Scan for the cell matching the given text and deliver its [X, Y] coordinate at center. 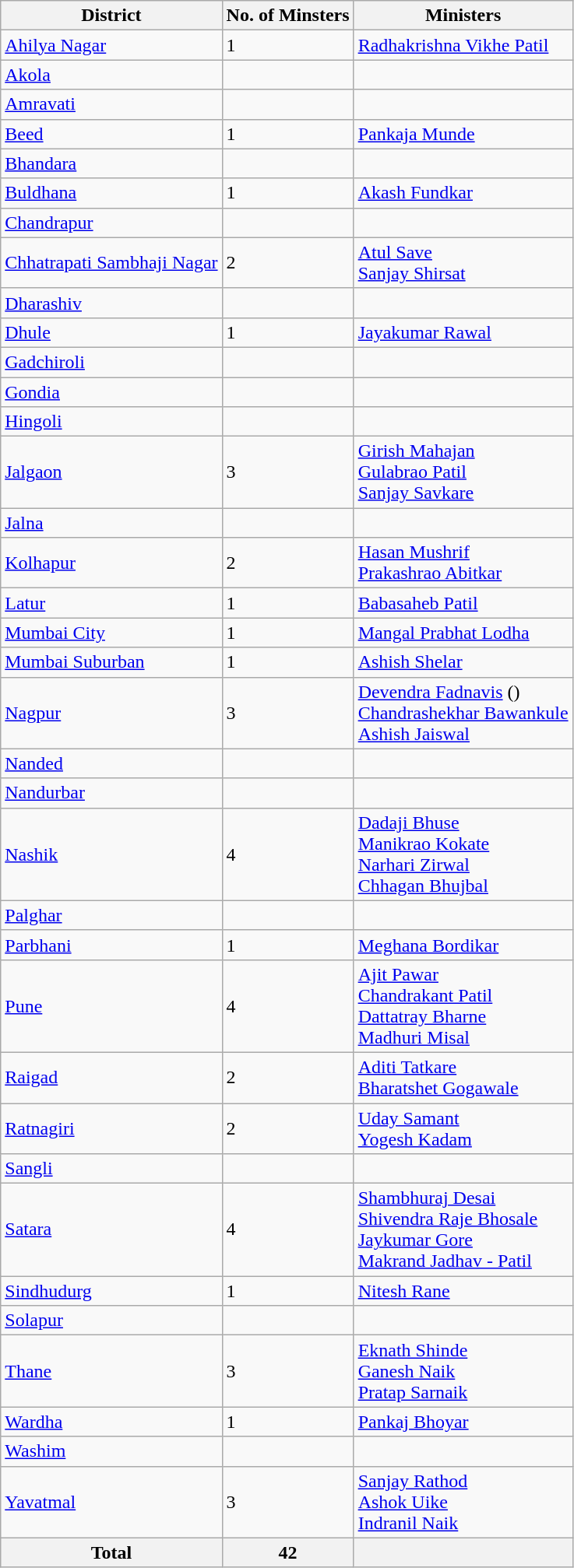
Yavatmal [111, 1502]
Solapur [111, 1321]
Total [111, 1552]
Ratnagiri [111, 1128]
Ashish Shelar [463, 662]
Nashik [111, 854]
Pankaj Bhoyar [463, 1422]
Chhatrapati Sambhaji Nagar [111, 263]
Sindhudurg [111, 1291]
Amravati [111, 104]
Jalgaon [111, 472]
Aditi TatkareBharatshet Gogawale [463, 1077]
Wardha [111, 1422]
No. of Minsters [288, 16]
Devendra Fadnavis ()Chandrashekhar BawankuleAshish Jaiswal [463, 713]
Beed [111, 134]
Jayakumar Rawal [463, 332]
Shambhuraj DesaiShivendra Raje BhosaleJaykumar GoreMakrand Jadhav - Patil [463, 1229]
Girish MahajanGulabrao PatilSanjay Savkare [463, 472]
Gadchiroli [111, 362]
Dharashiv [111, 303]
District [111, 16]
Meghana Bordikar [463, 945]
Hingoli [111, 422]
Jalna [111, 523]
Nagpur [111, 713]
Washim [111, 1451]
Ajit PawarChandrakant PatilDattatray BharneMadhuri Misal [463, 1005]
Dadaji BhuseManikrao KokateNarhari ZirwalChhagan Bhujbal [463, 854]
Pankaja Munde [463, 134]
Nanded [111, 763]
Gondia [111, 391]
Akola [111, 75]
Uday SamantYogesh Kadam [463, 1128]
Nandurbar [111, 793]
Atul SaveSanjay Shirsat [463, 263]
Dhule [111, 332]
Satara [111, 1229]
Hasan MushrifPrakashrao Abitkar [463, 563]
Radhakrishna Vikhe Patil [463, 45]
Eknath ShindeGanesh NaikPratap Sarnaik [463, 1371]
Akash Fundkar [463, 193]
Latur [111, 603]
Raigad [111, 1077]
Palghar [111, 915]
Sanjay RathodAshok UikeIndranil Naik [463, 1502]
Pune [111, 1005]
Parbhani [111, 945]
Mumbai City [111, 633]
Mumbai Suburban [111, 662]
Mangal Prabhat Lodha [463, 633]
Ahilya Nagar [111, 45]
Bhandara [111, 163]
Babasaheb Patil [463, 603]
Thane [111, 1371]
42 [288, 1552]
Chandrapur [111, 223]
Buldhana [111, 193]
Nitesh Rane [463, 1291]
Ministers [463, 16]
Sangli [111, 1169]
Kolhapur [111, 563]
